Capture the cell that displays the provided text and extract its [x, y] central coordinate. 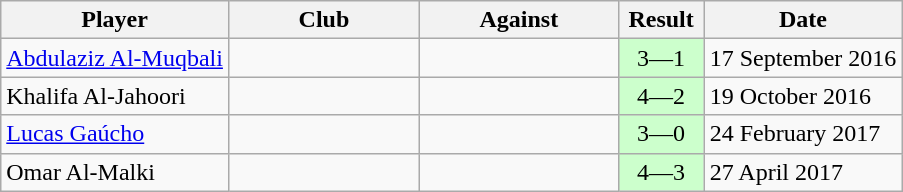
Abdulaziz Al-Muqbali [115, 58]
Against [520, 20]
17 September 2016 [803, 58]
19 October 2016 [803, 96]
Khalifa Al-Jahoori [115, 96]
4—3 [661, 172]
Result [661, 20]
3—1 [661, 58]
Date [803, 20]
Player [115, 20]
Omar Al-Malki [115, 172]
Club [324, 20]
Lucas Gaúcho [115, 134]
27 April 2017 [803, 172]
24 February 2017 [803, 134]
3—0 [661, 134]
4—2 [661, 96]
